Scan for the cell matching the given text and deliver its (x, y) coordinate at center. 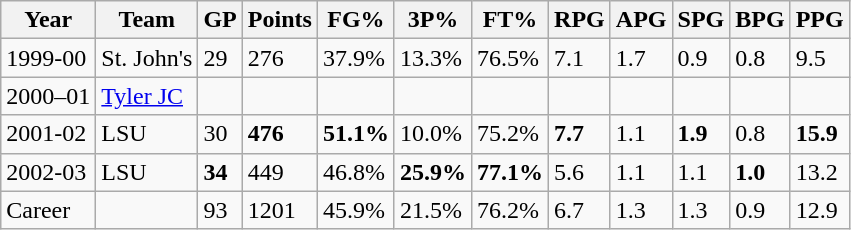
15.9 (820, 134)
GP (220, 20)
77.1% (510, 172)
9.5 (820, 58)
APG (641, 20)
13.2 (820, 172)
FT% (510, 20)
37.9% (356, 58)
2001-02 (48, 134)
29 (220, 58)
25.9% (432, 172)
1201 (280, 210)
PPG (820, 20)
75.2% (510, 134)
BPG (760, 20)
45.9% (356, 210)
2000–01 (48, 96)
Team (147, 20)
76.2% (510, 210)
51.1% (356, 134)
276 (280, 58)
12.9 (820, 210)
RPG (580, 20)
46.8% (356, 172)
30 (220, 134)
21.5% (432, 210)
34 (220, 172)
1999-00 (48, 58)
449 (280, 172)
FG% (356, 20)
Points (280, 20)
St. John's (147, 58)
1.9 (701, 134)
76.5% (510, 58)
Career (48, 210)
7.7 (580, 134)
2002-03 (48, 172)
93 (220, 210)
3P% (432, 20)
Tyler JC (147, 96)
Year (48, 20)
476 (280, 134)
10.0% (432, 134)
SPG (701, 20)
7.1 (580, 58)
5.6 (580, 172)
6.7 (580, 210)
13.3% (432, 58)
1.0 (760, 172)
1.7 (641, 58)
